Search for the cell housing the specified text and yield its (X, Y) center coordinate. 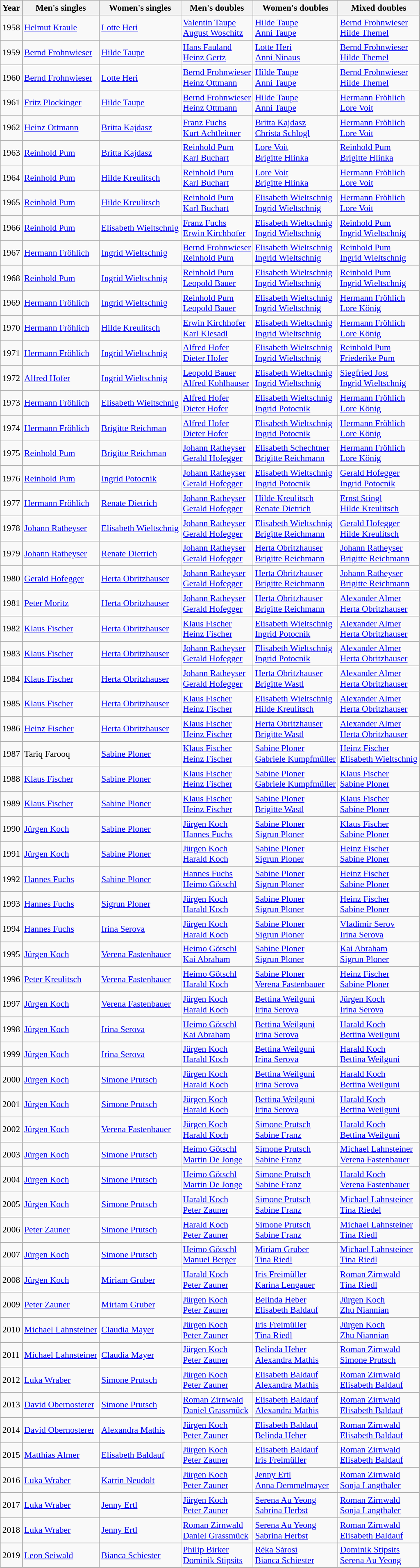
Jenny ErtlAnna Demmelmayer (295, 1480)
1960 (11, 78)
1962 (11, 128)
2015 (11, 1455)
1963 (11, 152)
1964 (11, 178)
Tariq Farooq (61, 754)
Elisabeth BaldaufIris Freimüller (295, 1455)
1967 (11, 253)
Miriam GruberTina Riedl (295, 1255)
Hans FaulandHeinz Gertz (217, 52)
Dominik StipsitsSerena Au Yeong (379, 1555)
Hilde KreulitschRenate Dietrich (295, 503)
Reinhold PumBrigitte Hlinka (379, 152)
Ingrid Potocnik (140, 479)
Helmut Kraule (61, 28)
Men's singles (61, 8)
1958 (11, 28)
2016 (11, 1480)
2007 (11, 1255)
1982 (11, 629)
2005 (11, 1205)
2000 (11, 1079)
Sabine PlonerVerena Fastenbauer (295, 979)
Heinz Fischer (61, 728)
2019 (11, 1555)
2003 (11, 1155)
1973 (11, 403)
Katrin Neudolt (140, 1480)
1981 (11, 604)
Heinz FischerElisabeth Wieltschnig (379, 754)
Jürgen KochIrina Serova (379, 1005)
2006 (11, 1230)
Bianca Schiester (140, 1555)
Mixed doubles (379, 8)
Reinhold PumFriederike Pum (379, 353)
1977 (11, 503)
2004 (11, 1180)
Roman ZirnwaldTina Riedl (379, 1280)
1997 (11, 1005)
1987 (11, 754)
Britta KajdaszChrista Schlogl (295, 128)
1959 (11, 52)
1991 (11, 854)
2009 (11, 1305)
Kai AbrahamSigrun Ploner (379, 954)
Valentin TaupeAugust Woschitz (217, 28)
1986 (11, 728)
2002 (11, 1129)
Belinda HeberAlexandra Mathis (295, 1355)
Lotte HeriAnni Ninaus (295, 52)
Ernst StinglHilde Kreulitsch (379, 503)
1989 (11, 804)
Jürgen KochHannes Fuchs (217, 829)
1999 (11, 1055)
1979 (11, 553)
1993 (11, 904)
Gerald HofeggerHilde Kreulitsch (379, 529)
Women's doubles (295, 8)
Iris FreimüllerTina Riedl (295, 1330)
1969 (11, 303)
Peter Kreulitsch (61, 979)
2012 (11, 1380)
1998 (11, 1029)
1972 (11, 379)
Franz FuchsKurt Achtleitner (217, 128)
Sigrun Ploner (140, 904)
Alfred Hofer (61, 379)
1971 (11, 353)
Peter Moritz (61, 604)
Hannes FuchsHeimo Götschl (217, 879)
1974 (11, 429)
Heinz Ottmann (61, 128)
Bernd FrohnwieserReinhold Pum (217, 253)
1978 (11, 529)
Belinda HeberElisabeth Baldauf (295, 1305)
Men's doubles (217, 8)
1980 (11, 579)
Gerald Hofegger (61, 579)
Elisabeth BaldaufBelinda Heber (295, 1430)
1996 (11, 979)
Matthias Almer (61, 1455)
1992 (11, 879)
1995 (11, 954)
2011 (11, 1355)
1961 (11, 102)
1990 (11, 829)
Women's singles (140, 8)
Erwin KirchhoferKarl Klesadl (217, 328)
1994 (11, 929)
2001 (11, 1105)
Elisabeth SchechtnerBrigitte Reichmann (295, 453)
Vladimir SerovIrina Serova (379, 929)
1988 (11, 779)
2014 (11, 1430)
Harald KochVerena Fastenbauer (379, 1180)
Iris FreimüllerKarina Lengauer (295, 1280)
Siegfried JostIngrid Wieltschnig (379, 379)
Leon Seiwald (61, 1555)
Sabine PlonerBrigitte Wastl (295, 804)
Michael LahnsteinerTina Riedel (379, 1205)
Year (11, 8)
1976 (11, 479)
Roman ZirnwaldSimone Prutsch (379, 1355)
2010 (11, 1330)
2008 (11, 1280)
1966 (11, 228)
1985 (11, 704)
2018 (11, 1530)
Franz FuchsErwin Kirchhofer (217, 228)
Heimo GötschlManuel Berger (217, 1255)
Philip BirkerDominik Stipsits (217, 1555)
1984 (11, 678)
Fritz Plockinger (61, 102)
Elisabeth WieltschnigBrigitte Reichmann (295, 529)
2013 (11, 1405)
Alexandra Mathis (140, 1430)
Gerald HofeggerIngrid Potocnik (379, 479)
1983 (11, 654)
1970 (11, 328)
Heimo GötschlHarald Koch (217, 979)
Leopold BauerAlfred Kohlhauser (217, 379)
Réka SárosíBianca Schiester (295, 1555)
Elisabeth WieltschnigHilde Kreulitsch (295, 704)
Elisabeth Baldauf (140, 1455)
1975 (11, 453)
1968 (11, 278)
Michael LahnsteinerVerena Fastenbauer (379, 1155)
1965 (11, 203)
2017 (11, 1505)
